Pinpoint the cell where the given text exists, returning its [X, Y] midpoint coordinate. 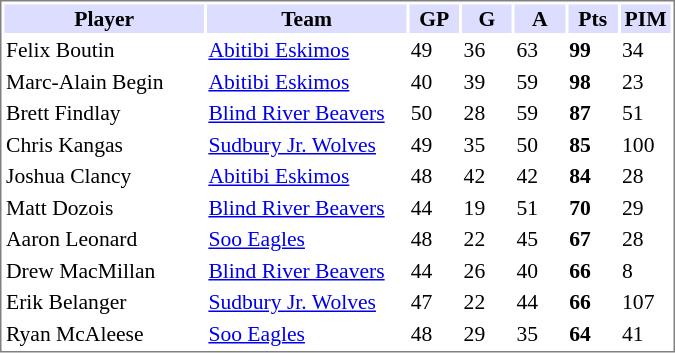
23 [646, 82]
41 [646, 334]
107 [646, 302]
G [487, 18]
Player [104, 18]
Ryan McAleese [104, 334]
Joshua Clancy [104, 176]
Aaron Leonard [104, 239]
64 [593, 334]
84 [593, 176]
45 [540, 239]
8 [646, 270]
36 [487, 50]
34 [646, 50]
Erik Belanger [104, 302]
Pts [593, 18]
85 [593, 144]
GP [434, 18]
98 [593, 82]
A [540, 18]
Brett Findlay [104, 113]
PIM [646, 18]
70 [593, 208]
Marc-Alain Begin [104, 82]
Felix Boutin [104, 50]
47 [434, 302]
19 [487, 208]
100 [646, 144]
99 [593, 50]
Drew MacMillan [104, 270]
Chris Kangas [104, 144]
87 [593, 113]
Matt Dozois [104, 208]
Team [306, 18]
67 [593, 239]
39 [487, 82]
26 [487, 270]
63 [540, 50]
